Identify which cell holds the provided text, then report its [x, y] central coordinate. 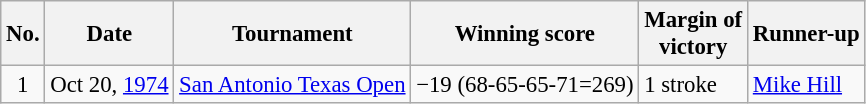
Mike Hill [806, 85]
−19 (68-65-65-71=269) [525, 85]
Oct 20, 1974 [110, 85]
Tournament [292, 34]
1 [23, 85]
Runner-up [806, 34]
No. [23, 34]
Margin ofvictory [694, 34]
1 stroke [694, 85]
Date [110, 34]
Winning score [525, 34]
San Antonio Texas Open [292, 85]
